Return the [x, y] coordinate for the center point of the cell that contains the specified text.  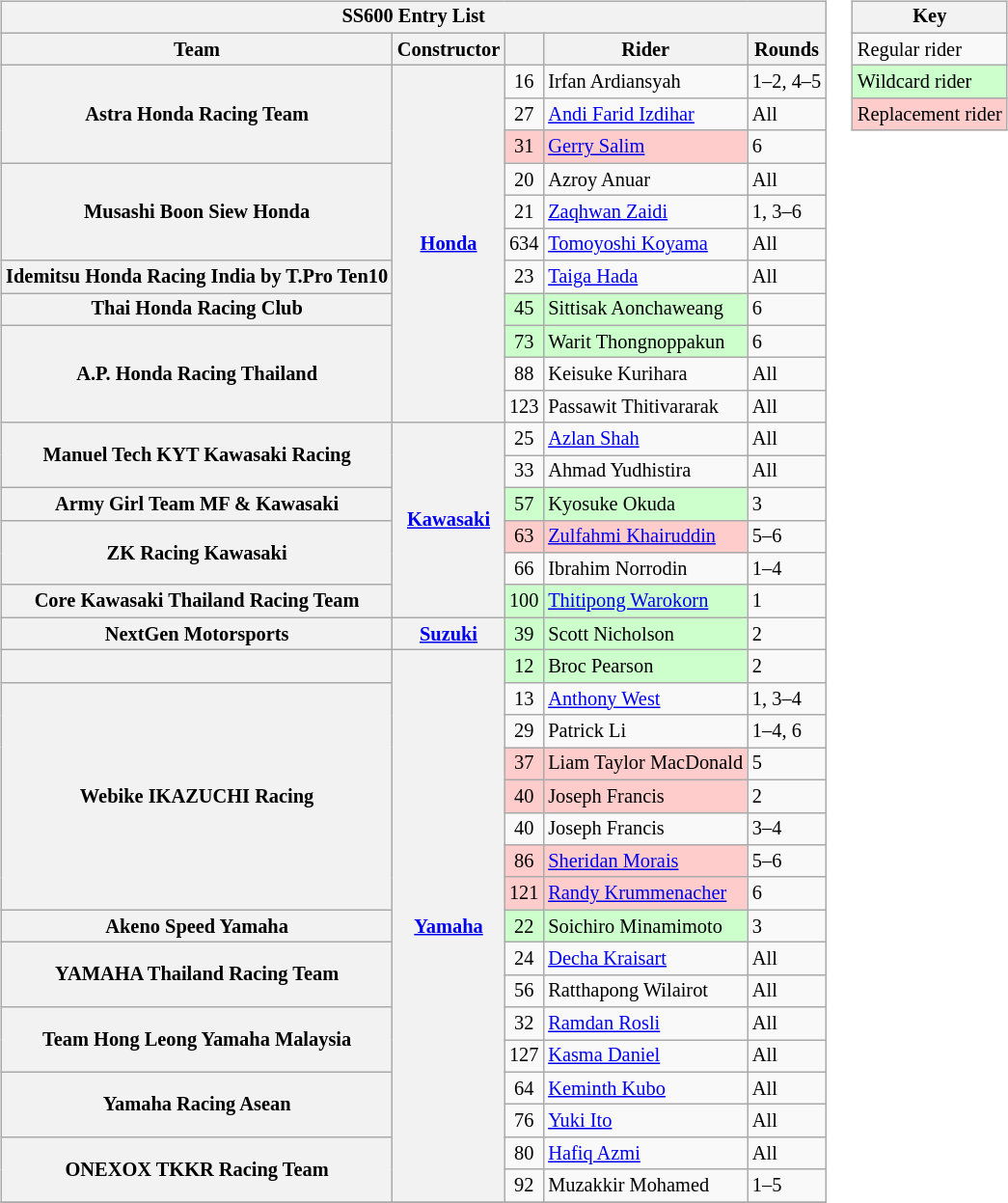
1–4 [787, 569]
Andi Farid Izdihar [645, 115]
88 [524, 374]
66 [524, 569]
45 [524, 310]
Zulfahmi Khairuddin [645, 536]
Passawit Thitivararak [645, 407]
Broc Pearson [645, 667]
Warit Thongnoppakun [645, 342]
ONEXOX TKKR Racing Team [197, 1169]
Musashi Boon Siew Honda [197, 212]
57 [524, 504]
Ratthapong Wilairot [645, 991]
13 [524, 698]
121 [524, 893]
Honda [449, 244]
1–2, 4–5 [787, 82]
25 [524, 439]
56 [524, 991]
Rounds [787, 49]
Yamaha Racing Asean [197, 1104]
1, 3–4 [787, 698]
92 [524, 1186]
Randy Krummenacher [645, 893]
39 [524, 634]
Zaqhwan Zaidi [645, 212]
23 [524, 277]
24 [524, 959]
Team Hong Leong Yamaha Malaysia [197, 1040]
Astra Honda Racing Team [197, 114]
127 [524, 1056]
86 [524, 861]
Manuel Tech KYT Kawasaki Racing [197, 455]
1–4, 6 [787, 731]
123 [524, 407]
Suzuki [449, 634]
Anthony West [645, 698]
Thitipong Warokorn [645, 601]
SS600 Entry List [413, 17]
Tomoyoshi Koyama [645, 244]
100 [524, 601]
80 [524, 1154]
20 [524, 179]
Thai Honda Racing Club [197, 310]
Scott Nicholson [645, 634]
Akeno Speed Yamaha [197, 926]
73 [524, 342]
Gerry Salim [645, 147]
NextGen Motorsports [197, 634]
76 [524, 1121]
Azlan Shah [645, 439]
634 [524, 244]
Core Kawasaki Thailand Racing Team [197, 601]
A.P. Honda Racing Thailand [197, 374]
YAMAHA Thailand Racing Team [197, 974]
32 [524, 1024]
Constructor [449, 49]
3–4 [787, 829]
37 [524, 764]
Kyosuke Okuda [645, 504]
Ahmad Yudhistira [645, 472]
Decha Kraisart [645, 959]
1 [787, 601]
Taiga Hada [645, 277]
Ramdan Rosli [645, 1024]
Keisuke Kurihara [645, 374]
Kasma Daniel [645, 1056]
Key [930, 17]
Team [197, 49]
22 [524, 926]
Regular rider [930, 49]
31 [524, 147]
Yamaha [449, 926]
Liam Taylor MacDonald [645, 764]
Army Girl Team MF & Kawasaki [197, 504]
1–5 [787, 1186]
Keminth Kubo [645, 1088]
ZK Racing Kawasaki [197, 552]
Azroy Anuar [645, 179]
5 [787, 764]
63 [524, 536]
Irfan Ardiansyah [645, 82]
1, 3–6 [787, 212]
Kawasaki [449, 520]
64 [524, 1088]
Muzakkir Mohamed [645, 1186]
Rider [645, 49]
Webike IKAZUCHI Racing [197, 796]
Patrick Li [645, 731]
Sheridan Morais [645, 861]
29 [524, 731]
Yuki Ito [645, 1121]
16 [524, 82]
Wildcard rider [930, 82]
Replacement rider [930, 115]
Soichiro Minamimoto [645, 926]
Idemitsu Honda Racing India by T.Pro Ten10 [197, 277]
27 [524, 115]
Hafiq Azmi [645, 1154]
Sittisak Aonchaweang [645, 310]
Ibrahim Norrodin [645, 569]
12 [524, 667]
33 [524, 472]
21 [524, 212]
